Find where the given text appears and provide that cell's center as (x, y) coordinate. 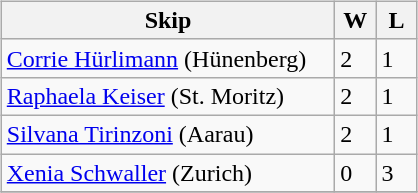
Corrie Hürlimann (Hünenberg) (168, 58)
L (396, 20)
Skip (168, 20)
W (356, 20)
0 (356, 173)
Silvana Tirinzoni (Aarau) (168, 134)
3 (396, 173)
Xenia Schwaller (Zurich) (168, 173)
Raphaela Keiser (St. Moritz) (168, 96)
